Capture the cell that displays the provided text and extract its [X, Y] central coordinate. 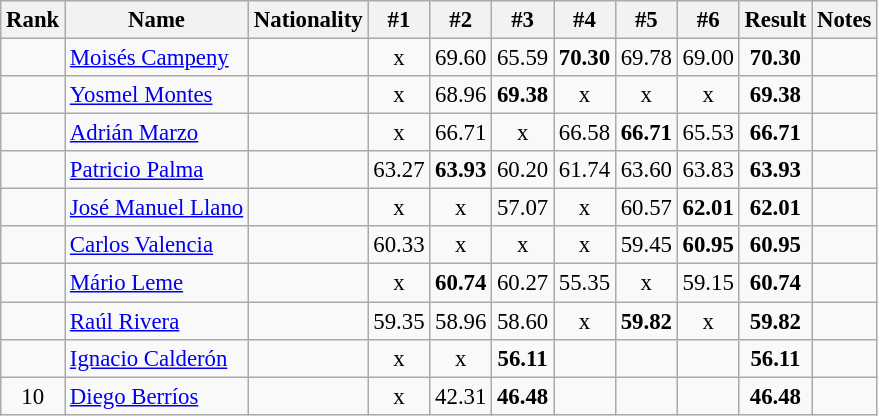
58.96 [461, 321]
65.53 [708, 133]
57.07 [523, 208]
José Manuel Llano [157, 208]
Ignacio Calderón [157, 358]
69.00 [708, 58]
Yosmel Montes [157, 95]
59.15 [708, 283]
59.45 [646, 245]
10 [33, 396]
Patricio Palma [157, 170]
#6 [708, 20]
66.58 [585, 133]
#3 [523, 20]
Nationality [308, 20]
60.57 [646, 208]
#4 [585, 20]
68.96 [461, 95]
Raúl Rivera [157, 321]
#1 [399, 20]
Mário Leme [157, 283]
Result [776, 20]
Name [157, 20]
69.78 [646, 58]
42.31 [461, 396]
59.35 [399, 321]
Notes [844, 20]
Carlos Valencia [157, 245]
60.20 [523, 170]
Rank [33, 20]
60.33 [399, 245]
Adrián Marzo [157, 133]
Diego Berríos [157, 396]
63.83 [708, 170]
55.35 [585, 283]
60.27 [523, 283]
63.27 [399, 170]
#5 [646, 20]
61.74 [585, 170]
69.60 [461, 58]
Moisés Campeny [157, 58]
65.59 [523, 58]
58.60 [523, 321]
#2 [461, 20]
63.60 [646, 170]
